Locate the cell with the specified text and output its (X, Y) center coordinate. 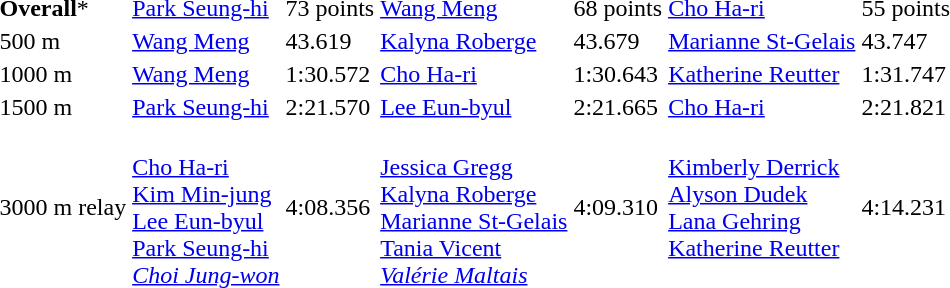
Kalyna Roberge (474, 41)
1:30.643 (618, 74)
Lee Eun-byul (474, 107)
2:21.570 (330, 107)
43.619 (330, 41)
43.679 (618, 41)
Park Seung-hi (206, 107)
Marianne St-Gelais (762, 41)
2:21.665 (618, 107)
1:30.572 (330, 74)
Katherine Reutter (762, 74)
